Return the (x, y) coordinate for the center point of the cell that contains the specified text.  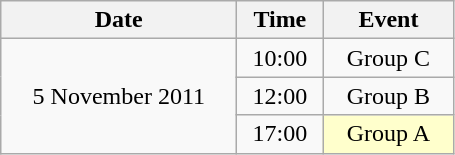
Group A (388, 134)
Group C (388, 58)
12:00 (280, 96)
Date (119, 20)
Event (388, 20)
10:00 (280, 58)
Group B (388, 96)
17:00 (280, 134)
5 November 2011 (119, 96)
Time (280, 20)
